Identify which cell holds the provided text, then report its [x, y] central coordinate. 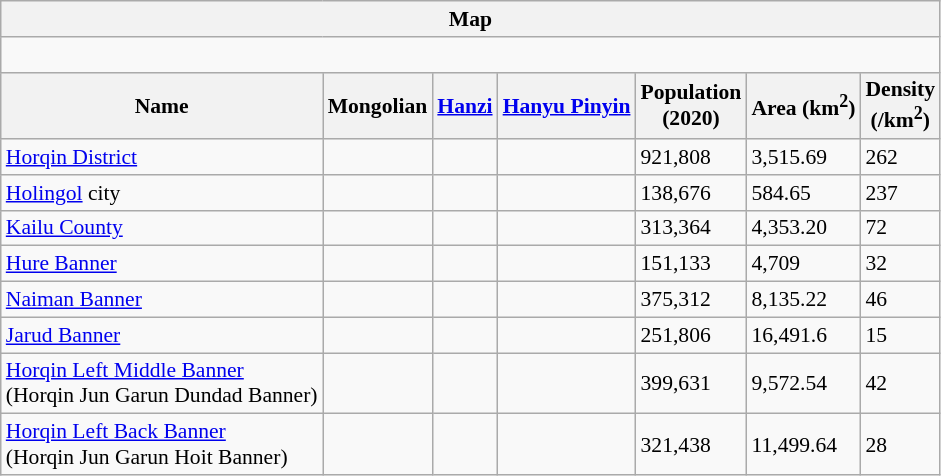
Kailu County [162, 228]
262 [900, 157]
251,806 [692, 335]
Holingol city [162, 193]
Name [162, 106]
321,438 [692, 444]
921,808 [692, 157]
Mongolian [378, 106]
8,135.22 [803, 300]
Hure Banner [162, 264]
16,491.6 [803, 335]
Map [470, 19]
Horqin Left Middle Banner(Horqin Jun Garun Dundad Banner) [162, 384]
375,312 [692, 300]
313,364 [692, 228]
42 [900, 384]
399,631 [692, 384]
28 [900, 444]
11,499.64 [803, 444]
Hanzi [464, 106]
Area (km2) [803, 106]
9,572.54 [803, 384]
72 [900, 228]
Density(/km2) [900, 106]
32 [900, 264]
15 [900, 335]
138,676 [692, 193]
Hanyu Pinyin [567, 106]
151,133 [692, 264]
Population(2020) [692, 106]
4,353.20 [803, 228]
Horqin Left Back Banner(Horqin Jun Garun Hoit Banner) [162, 444]
Jarud Banner [162, 335]
584.65 [803, 193]
4,709 [803, 264]
237 [900, 193]
3,515.69 [803, 157]
Naiman Banner [162, 300]
46 [900, 300]
Horqin District [162, 157]
